Provide the [X, Y] coordinate of the cell's center where the given text is located.  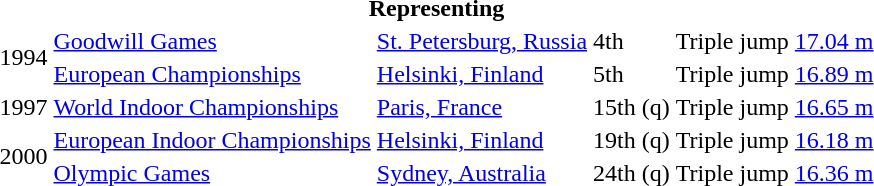
19th (q) [632, 140]
4th [632, 41]
Goodwill Games [212, 41]
European Championships [212, 74]
St. Petersburg, Russia [482, 41]
15th (q) [632, 107]
Paris, France [482, 107]
European Indoor Championships [212, 140]
World Indoor Championships [212, 107]
5th [632, 74]
